Extract the (x, y) coordinate from the center of the cell holding the provided text.  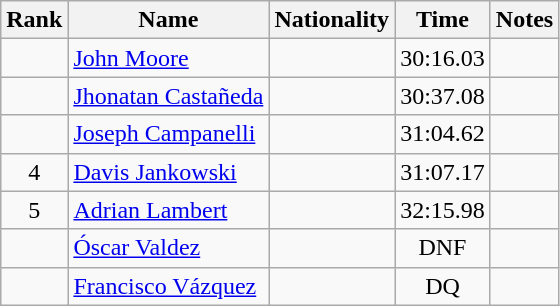
31:07.17 (443, 172)
Adrian Lambert (168, 210)
Davis Jankowski (168, 172)
32:15.98 (443, 210)
30:37.08 (443, 96)
Francisco Vázquez (168, 286)
30:16.03 (443, 58)
Óscar Valdez (168, 248)
Joseph Campanelli (168, 134)
Nationality (332, 20)
31:04.62 (443, 134)
Name (168, 20)
DNF (443, 248)
John Moore (168, 58)
Notes (524, 20)
Jhonatan Castañeda (168, 96)
4 (34, 172)
Rank (34, 20)
DQ (443, 286)
Time (443, 20)
5 (34, 210)
